Extract the [X, Y] coordinate from the center of the cell holding the provided text.  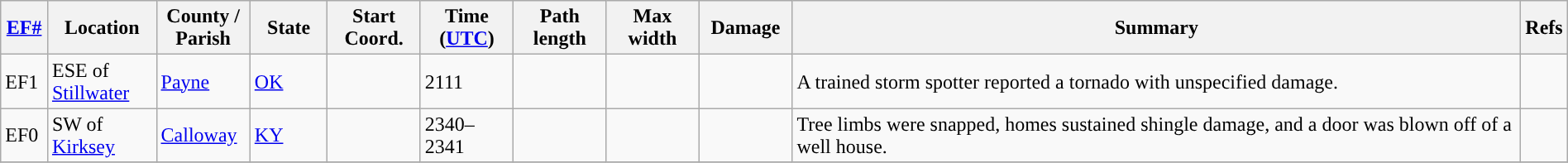
County / Parish [203, 28]
Damage [746, 28]
Refs [1544, 28]
OK [289, 81]
A trained storm spotter reported a tornado with unspecified damage. [1156, 81]
ESE of Stillwater [102, 81]
Summary [1156, 28]
Tree limbs were snapped, homes sustained shingle damage, and a door was blown off of a well house. [1156, 136]
KY [289, 136]
2111 [466, 81]
Max width [653, 28]
Time (UTC) [466, 28]
State [289, 28]
Path length [560, 28]
Calloway [203, 136]
EF1 [25, 81]
EF# [25, 28]
2340–2341 [466, 136]
Payne [203, 81]
Location [102, 28]
EF0 [25, 136]
Start Coord. [374, 28]
SW of Kirksey [102, 136]
